From the cell containing the given text, extract its center point as (X, Y) coordinate. 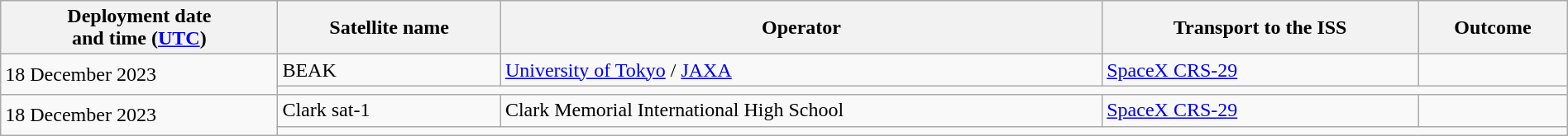
Transport to the ISS (1260, 28)
University of Tokyo / JAXA (801, 70)
Satellite name (389, 28)
Clark Memorial International High School (801, 110)
Deployment dateand time (UTC) (139, 28)
BEAK (389, 70)
Outcome (1494, 28)
Operator (801, 28)
Clark sat-1 (389, 110)
